Find where the given text appears and provide that cell's center as (X, Y) coordinate. 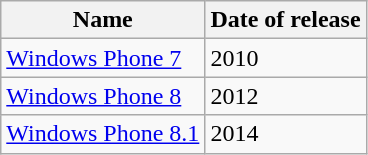
Date of release (286, 20)
2012 (286, 96)
Windows Phone 7 (103, 58)
2014 (286, 134)
Name (103, 20)
2010 (286, 58)
Windows Phone 8 (103, 96)
Windows Phone 8.1 (103, 134)
